Identify which cell holds the provided text, then report its [X, Y] central coordinate. 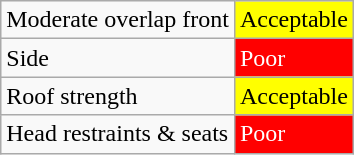
Side [118, 58]
Head restraints & seats [118, 134]
Moderate overlap front [118, 20]
Roof strength [118, 96]
